Determine the [x, y] coordinate at the center of the cell enclosing the given text.  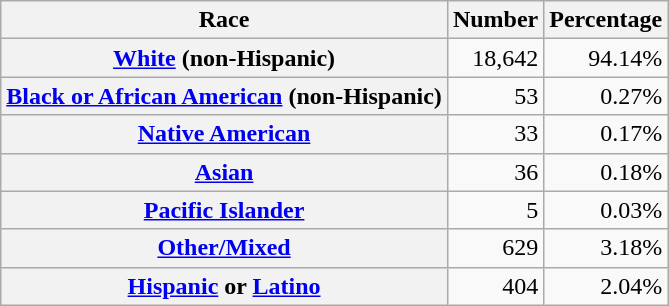
404 [495, 286]
0.27% [606, 96]
0.03% [606, 210]
94.14% [606, 58]
36 [495, 172]
629 [495, 248]
Other/Mixed [224, 248]
5 [495, 210]
3.18% [606, 248]
Pacific Islander [224, 210]
53 [495, 96]
Asian [224, 172]
Black or African American (non-Hispanic) [224, 96]
18,642 [495, 58]
Native American [224, 134]
White (non-Hispanic) [224, 58]
Number [495, 20]
Hispanic or Latino [224, 286]
0.18% [606, 172]
2.04% [606, 286]
Percentage [606, 20]
33 [495, 134]
0.17% [606, 134]
Race [224, 20]
